Extract the (x, y) coordinate from the center of the cell holding the provided text.  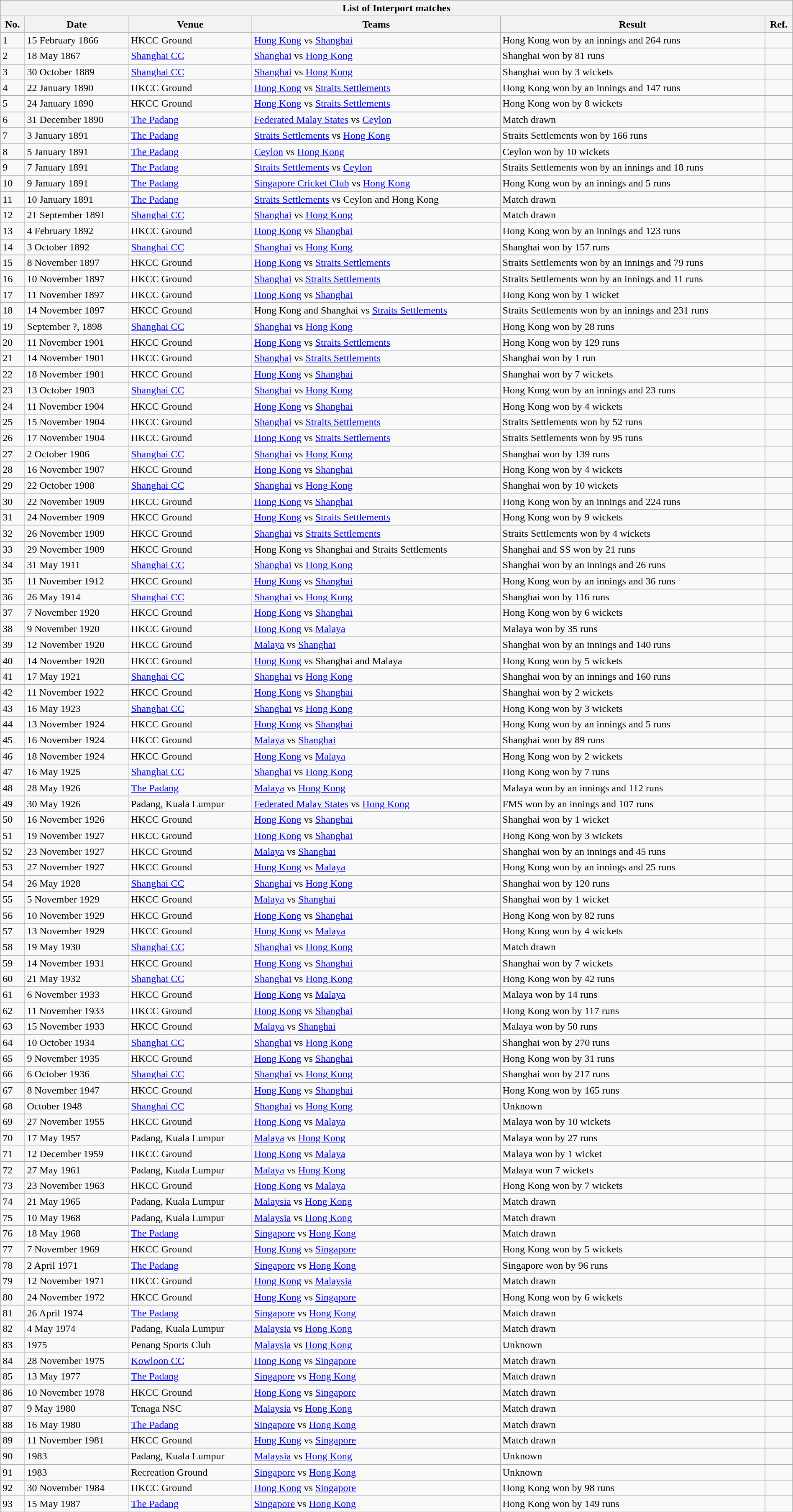
Hong Kong won by 9 wickets (632, 518)
12 (13, 215)
31 December 1890 (77, 120)
28 November 1975 (77, 1361)
11 November 1922 (77, 692)
15 May 1987 (77, 1504)
Malaya won by an innings and 112 runs (632, 788)
Shanghai won by 270 runs (632, 1043)
Kowloon CC (191, 1361)
73 (13, 1186)
48 (13, 788)
September ?, 1898 (77, 326)
13 May 1977 (77, 1377)
3 October 1892 (77, 247)
Hong Kong won by 82 runs (632, 915)
Hong Kong vs Shanghai and Straits Settlements (376, 549)
89 (13, 1440)
Hong Kong won by 7 runs (632, 772)
Hong Kong won by an innings and 264 runs (632, 40)
FMS won by an innings and 107 runs (632, 804)
8 (13, 151)
68 (13, 1106)
30 November 1984 (77, 1488)
35 (13, 581)
Hong Kong won by 8 wickets (632, 104)
Straits Settlements won by an innings and 11 runs (632, 279)
21 May 1932 (77, 979)
5 January 1891 (77, 151)
77 (13, 1249)
Shanghai won by 120 runs (632, 883)
14 November 1897 (77, 311)
69 (13, 1122)
24 (13, 406)
Malaya won by 10 wickets (632, 1122)
93 (13, 1504)
26 May 1928 (77, 883)
Shanghai won by 10 wickets (632, 486)
7 November 1969 (77, 1249)
84 (13, 1361)
32 (13, 533)
4 (13, 88)
Shanghai won by 1 run (632, 358)
10 November 1897 (77, 279)
21 September 1891 (77, 215)
61 (13, 995)
38 (13, 629)
Hong Kong won by 28 runs (632, 326)
9 May 1980 (77, 1408)
3 January 1891 (77, 135)
17 (13, 295)
Ceylon vs Hong Kong (376, 151)
Singapore Cricket Club vs Hong Kong (376, 183)
26 April 1974 (77, 1313)
57 (13, 931)
60 (13, 979)
18 (13, 311)
16 November 1907 (77, 470)
Malaya won by 50 runs (632, 1027)
12 November 1971 (77, 1281)
87 (13, 1408)
12 December 1959 (77, 1154)
75 (13, 1218)
Hong Kong won by 98 runs (632, 1488)
Shanghai won by 81 runs (632, 56)
Federated Malay States vs Hong Kong (376, 804)
31 May 1911 (77, 565)
18 May 1867 (77, 56)
18 May 1968 (77, 1234)
16 November 1926 (77, 820)
28 (13, 470)
Result (632, 24)
45 (13, 740)
58 (13, 947)
44 (13, 724)
Hong Kong won by an innings and 25 runs (632, 867)
15 February 1866 (77, 40)
Hong Kong won by 2 wickets (632, 756)
16 May 1980 (77, 1424)
6 November 1933 (77, 995)
36 (13, 597)
56 (13, 915)
Hong Kong won by 165 runs (632, 1090)
28 May 1926 (77, 788)
1975 (77, 1345)
64 (13, 1043)
82 (13, 1329)
4 May 1974 (77, 1329)
26 November 1909 (77, 533)
23 (13, 390)
5 (13, 104)
86 (13, 1392)
Malaya won by 27 runs (632, 1138)
21 (13, 358)
31 (13, 518)
14 November 1920 (77, 660)
27 November 1927 (77, 867)
8 November 1947 (77, 1090)
11 November 1981 (77, 1440)
3 (13, 72)
42 (13, 692)
7 January 1891 (77, 167)
7 November 1920 (77, 613)
10 (13, 183)
19 (13, 326)
6 (13, 120)
53 (13, 867)
Hong Kong won by an innings and 147 runs (632, 88)
13 November 1929 (77, 931)
Hong Kong won by 129 runs (632, 342)
Shanghai won by 2 wickets (632, 692)
71 (13, 1154)
27 May 1961 (77, 1170)
50 (13, 820)
Hong Kong won by 42 runs (632, 979)
10 October 1934 (77, 1043)
Straits Settlements won by 95 runs (632, 438)
62 (13, 1011)
7 (13, 135)
Malaya won by 35 runs (632, 629)
34 (13, 565)
List of Interport matches (396, 8)
Hong Kong vs Malaysia (376, 1281)
63 (13, 1027)
9 (13, 167)
2 October 1906 (77, 454)
Straits Settlements won by 4 wickets (632, 533)
10 May 1968 (77, 1218)
Straits Settlements won by an innings and 18 runs (632, 167)
Shanghai won by an innings and 45 runs (632, 852)
47 (13, 772)
30 (13, 502)
5 November 1929 (77, 899)
30 October 1889 (77, 72)
19 November 1927 (77, 836)
Hong Kong won by an innings and 23 runs (632, 390)
15 November 1904 (77, 422)
59 (13, 963)
83 (13, 1345)
Straits Settlements vs Ceylon and Hong Kong (376, 199)
6 October 1936 (77, 1074)
Straits Settlements won by an innings and 231 runs (632, 311)
17 May 1921 (77, 676)
37 (13, 613)
Shanghai won by an innings and 26 runs (632, 565)
92 (13, 1488)
16 (13, 279)
Straits Settlements vs Hong Kong (376, 135)
2 (13, 56)
Shanghai won by 139 runs (632, 454)
16 May 1923 (77, 709)
Malaya won by 14 runs (632, 995)
October 1948 (77, 1106)
43 (13, 709)
Shanghai won by 217 runs (632, 1074)
9 November 1920 (77, 629)
67 (13, 1090)
24 January 1890 (77, 104)
17 May 1957 (77, 1138)
22 January 1890 (77, 88)
Tenaga NSC (191, 1408)
11 (13, 199)
16 November 1924 (77, 740)
Shanghai won by an innings and 160 runs (632, 676)
1 (13, 40)
14 November 1931 (77, 963)
14 November 1901 (77, 358)
10 November 1929 (77, 915)
65 (13, 1058)
24 November 1972 (77, 1297)
13 October 1903 (77, 390)
Hong Kong and Shanghai vs Straits Settlements (376, 311)
15 November 1933 (77, 1027)
Ref. (779, 24)
Hong Kong won by an innings and 36 runs (632, 581)
66 (13, 1074)
Shanghai won by an innings and 140 runs (632, 645)
Straits Settlements won by 52 runs (632, 422)
12 November 1920 (77, 645)
Singapore won by 96 runs (632, 1265)
16 May 1925 (77, 772)
17 November 1904 (77, 438)
Hong Kong won by an innings and 224 runs (632, 502)
78 (13, 1265)
Hong Kong won by 149 runs (632, 1504)
51 (13, 836)
Straits Settlements won by 166 runs (632, 135)
No. (13, 24)
27 (13, 454)
11 November 1897 (77, 295)
Hong Kong won by 31 runs (632, 1058)
11 November 1904 (77, 406)
30 May 1926 (77, 804)
49 (13, 804)
Shanghai won by 89 runs (632, 740)
19 May 1930 (77, 947)
33 (13, 549)
72 (13, 1170)
13 (13, 231)
Recreation Ground (191, 1472)
88 (13, 1424)
Hong Kong vs Shanghai and Malaya (376, 660)
Penang Sports Club (191, 1345)
10 January 1891 (77, 199)
81 (13, 1313)
23 November 1963 (77, 1186)
24 November 1909 (77, 518)
Shanghai and SS won by 21 runs (632, 549)
22 October 1908 (77, 486)
4 February 1892 (77, 231)
22 (13, 374)
54 (13, 883)
Federated Malay States vs Ceylon (376, 120)
25 (13, 422)
Hong Kong won by 7 wickets (632, 1186)
70 (13, 1138)
40 (13, 660)
11 November 1933 (77, 1011)
Shanghai won by 3 wickets (632, 72)
11 November 1901 (77, 342)
91 (13, 1472)
Ceylon won by 10 wickets (632, 151)
29 (13, 486)
52 (13, 852)
Shanghai won by 157 runs (632, 247)
Hong Kong won by 117 runs (632, 1011)
80 (13, 1297)
15 (13, 263)
79 (13, 1281)
Venue (191, 24)
85 (13, 1377)
18 November 1901 (77, 374)
20 (13, 342)
11 November 1912 (77, 581)
Hong Kong won by an innings and 123 runs (632, 231)
22 November 1909 (77, 502)
46 (13, 756)
21 May 1965 (77, 1201)
74 (13, 1201)
76 (13, 1234)
Straits Settlements won by an innings and 79 runs (632, 263)
Malaya won 7 wickets (632, 1170)
13 November 1924 (77, 724)
39 (13, 645)
18 November 1924 (77, 756)
55 (13, 899)
27 November 1955 (77, 1122)
26 (13, 438)
Shanghai won by 116 runs (632, 597)
26 May 1914 (77, 597)
Straits Settlements vs Ceylon (376, 167)
Date (77, 24)
Hong Kong won by 1 wicket (632, 295)
41 (13, 676)
14 (13, 247)
Teams (376, 24)
23 November 1927 (77, 852)
8 November 1897 (77, 263)
29 November 1909 (77, 549)
90 (13, 1456)
2 April 1971 (77, 1265)
9 November 1935 (77, 1058)
9 January 1891 (77, 183)
10 November 1978 (77, 1392)
Malaya won by 1 wicket (632, 1154)
